Return (x, y) of the center of cell containing provided text 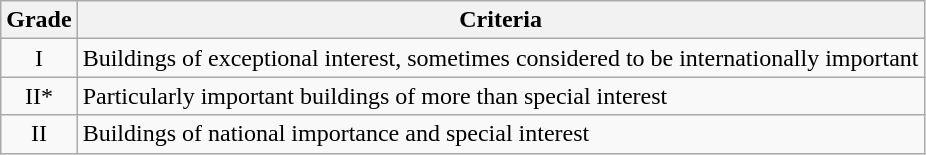
Criteria (500, 20)
I (39, 58)
Buildings of national importance and special interest (500, 134)
Particularly important buildings of more than special interest (500, 96)
Buildings of exceptional interest, sometimes considered to be internationally important (500, 58)
Grade (39, 20)
II* (39, 96)
II (39, 134)
